Locate the cell with the specified text and output its (x, y) center coordinate. 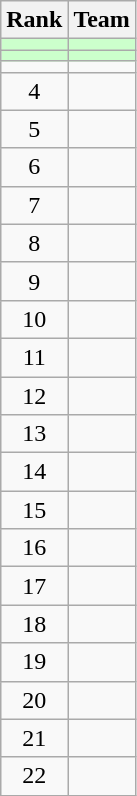
17 (34, 586)
5 (34, 129)
Team (102, 20)
6 (34, 167)
21 (34, 738)
22 (34, 776)
9 (34, 281)
13 (34, 434)
11 (34, 357)
8 (34, 243)
14 (34, 472)
15 (34, 510)
19 (34, 662)
7 (34, 205)
4 (34, 91)
20 (34, 700)
Rank (34, 20)
18 (34, 624)
10 (34, 319)
16 (34, 548)
12 (34, 395)
